Identify which cell holds the provided text, then report its [x, y] central coordinate. 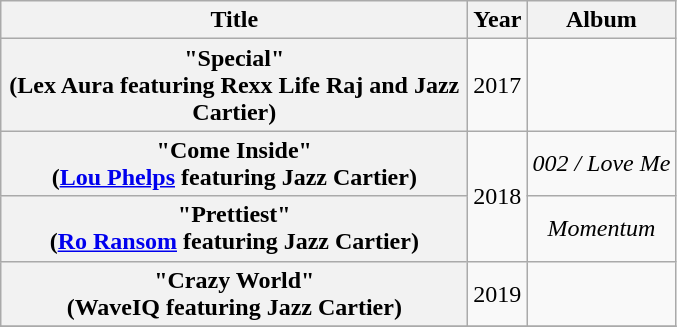
"Prettiest"(Ro Ransom featuring Jazz Cartier) [234, 228]
"Special"(Lex Aura featuring Rexx Life Raj and Jazz Cartier) [234, 85]
2018 [498, 196]
Year [498, 20]
002 / Love Me [602, 164]
"Crazy World"(WaveIQ featuring Jazz Cartier) [234, 294]
Album [602, 20]
2019 [498, 294]
"Come Inside"(Lou Phelps featuring Jazz Cartier) [234, 164]
2017 [498, 85]
Momentum [602, 228]
Title [234, 20]
